Locate the cell with the specified text and output its [X, Y] center coordinate. 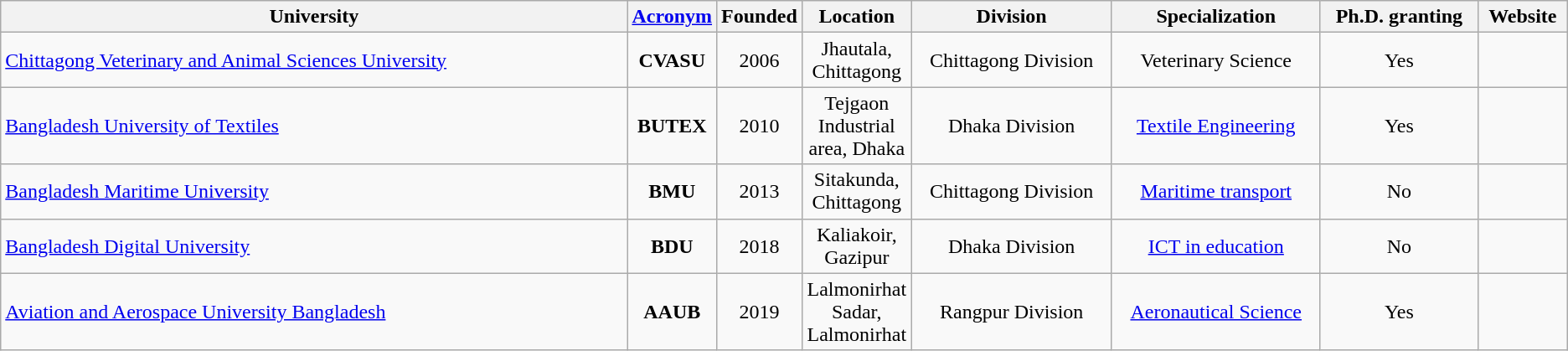
2010 [760, 126]
Lalmonirhat Sadar, Lalmonirhat [856, 312]
BMU [672, 191]
2019 [760, 312]
Maritime transport [1216, 191]
Kaliakoir, Gazipur [856, 246]
BDU [672, 246]
Aeronautical Science [1216, 312]
AAUB [672, 312]
Location [856, 17]
Chittagong Veterinary and Animal Sciences University [314, 60]
Bangladesh Digital University [314, 246]
Division [1012, 17]
Tejgaon Industrial area, Dhaka [856, 126]
Aviation and Aerospace University Bangladesh [314, 312]
Rangpur Division [1012, 312]
Specialization [1216, 17]
Veterinary Science [1216, 60]
BUTEX [672, 126]
Bangladesh Maritime University [314, 191]
University [314, 17]
ICT in education [1216, 246]
2018 [760, 246]
Founded [760, 17]
CVASU [672, 60]
2013 [760, 191]
Website [1523, 17]
2006 [760, 60]
Textile Engineering [1216, 126]
Bangladesh University of Textiles [314, 126]
Sitakunda, Chittagong [856, 191]
Ph.D. granting [1399, 17]
Acronym [672, 17]
Jhautala, Chittagong [856, 60]
